Return [X, Y] of the center of cell containing provided text 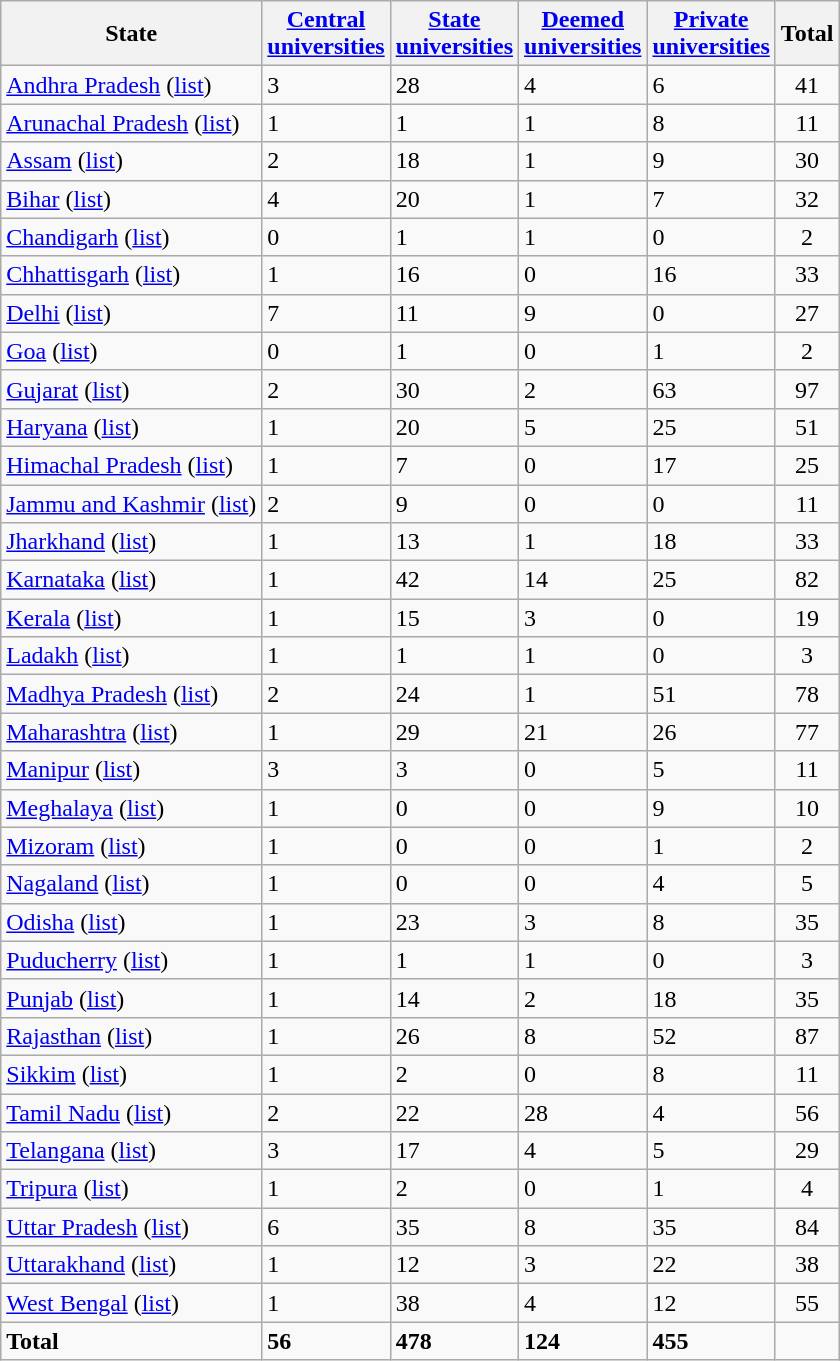
63 [711, 389]
Tripura (list) [132, 1189]
Stateuniversities [454, 34]
Bihar (list) [132, 199]
Maharashtra (list) [132, 732]
478 [454, 1341]
Tamil Nadu (list) [132, 1113]
Mizoram (list) [132, 846]
Uttarakhand (list) [132, 1265]
Sikkim (list) [132, 1074]
Privateuniversities [711, 34]
Jharkhand (list) [132, 542]
Manipur (list) [132, 770]
42 [454, 580]
Goa (list) [132, 351]
15 [454, 618]
Assam (list) [132, 161]
Odisha (list) [132, 922]
21 [583, 732]
Meghalaya (list) [132, 808]
West Bengal (list) [132, 1303]
Telangana (list) [132, 1151]
27 [807, 313]
77 [807, 732]
78 [807, 694]
Chhattisgarh (list) [132, 275]
23 [454, 922]
Kerala (list) [132, 618]
Uttar Pradesh (list) [132, 1227]
Nagaland (list) [132, 884]
84 [807, 1227]
Jammu and Kashmir (list) [132, 503]
Punjab (list) [132, 998]
455 [711, 1341]
Gujarat (list) [132, 389]
55 [807, 1303]
82 [807, 580]
41 [807, 85]
Delhi (list) [132, 313]
Ladakh (list) [132, 656]
124 [583, 1341]
Haryana (list) [132, 427]
Centraluniversities [326, 34]
32 [807, 199]
97 [807, 389]
52 [711, 1036]
Chandigarh (list) [132, 237]
Karnataka (list) [132, 580]
Madhya Pradesh (list) [132, 694]
Arunachal Pradesh (list) [132, 123]
Deemeduniversities [583, 34]
Andhra Pradesh (list) [132, 85]
24 [454, 694]
Rajasthan (list) [132, 1036]
State [132, 34]
Puducherry (list) [132, 960]
Himachal Pradesh (list) [132, 465]
87 [807, 1036]
19 [807, 618]
13 [454, 542]
10 [807, 808]
